Locate the cell with the specified text and output its (x, y) center coordinate. 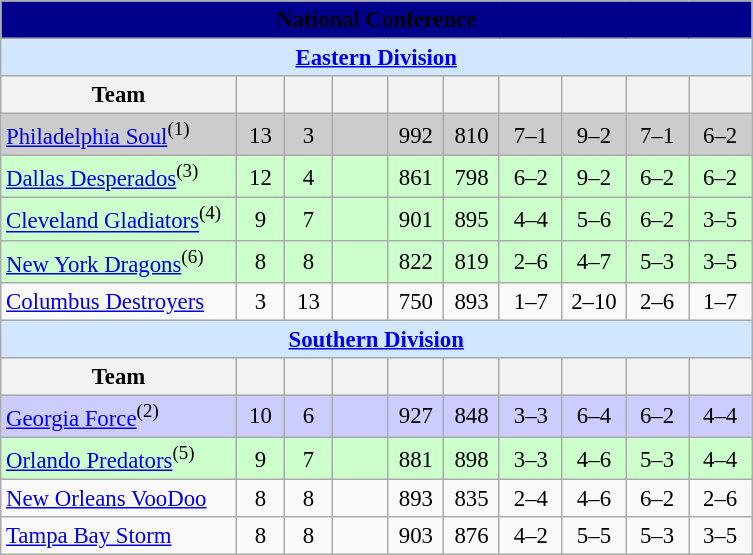
881 (416, 458)
835 (472, 499)
927 (416, 416)
2–10 (594, 301)
Dallas Desperados(3) (119, 177)
861 (416, 177)
Orlando Predators(5) (119, 458)
901 (416, 219)
750 (416, 301)
6 (308, 416)
10 (260, 416)
4 (308, 177)
National Conference (376, 20)
Southern Division (376, 339)
898 (472, 458)
4–2 (530, 536)
822 (416, 261)
819 (472, 261)
810 (472, 135)
Georgia Force(2) (119, 416)
798 (472, 177)
895 (472, 219)
848 (472, 416)
Tampa Bay Storm (119, 536)
Eastern Division (376, 58)
2–4 (530, 499)
992 (416, 135)
12 (260, 177)
Columbus Destroyers (119, 301)
4–7 (594, 261)
5–5 (594, 536)
Cleveland Gladiators(4) (119, 219)
6–4 (594, 416)
Philadelphia Soul(1) (119, 135)
876 (472, 536)
5–6 (594, 219)
903 (416, 536)
New Orleans VooDoo (119, 499)
New York Dragons(6) (119, 261)
